Return [x, y] of the center of cell containing provided text 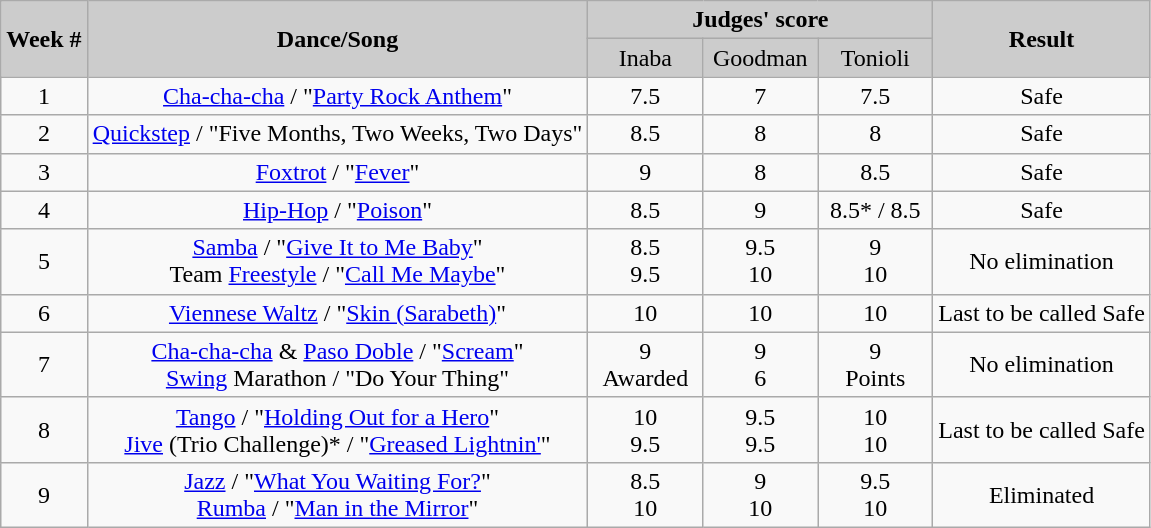
Quickstep / "Five Months, Two Weeks, Two Days" [338, 134]
Foxtrot / "Fever" [338, 172]
Judges' score [760, 20]
8.5* / 8.5 [876, 210]
9Points [876, 364]
Inaba [646, 58]
Result [1042, 39]
Week # [44, 39]
2 [44, 134]
Jazz / "What You Waiting For?"Rumba / "Man in the Mirror" [338, 494]
Goodman [760, 58]
109.5 [646, 430]
Cha-cha-cha & Paso Doble / "Scream"Swing Marathon / "Do Your Thing" [338, 364]
9.59.5 [760, 430]
5 [44, 262]
6 [44, 313]
4 [44, 210]
8.59.5 [646, 262]
Tango / "Holding Out for a Hero"Jive (Trio Challenge)* / "Greased Lightnin'" [338, 430]
Dance/Song [338, 39]
9Awarded [646, 364]
Cha-cha-cha / "Party Rock Anthem" [338, 96]
96 [760, 364]
1010 [876, 430]
Tonioli [876, 58]
1 [44, 96]
3 [44, 172]
Samba / "Give It to Me Baby" Team Freestyle / "Call Me Maybe" [338, 262]
Viennese Waltz / "Skin (Sarabeth)" [338, 313]
8.510 [646, 494]
Eliminated [1042, 494]
Hip-Hop / "Poison" [338, 210]
